Extract the [x, y] coordinate from the center of the cell holding the provided text.  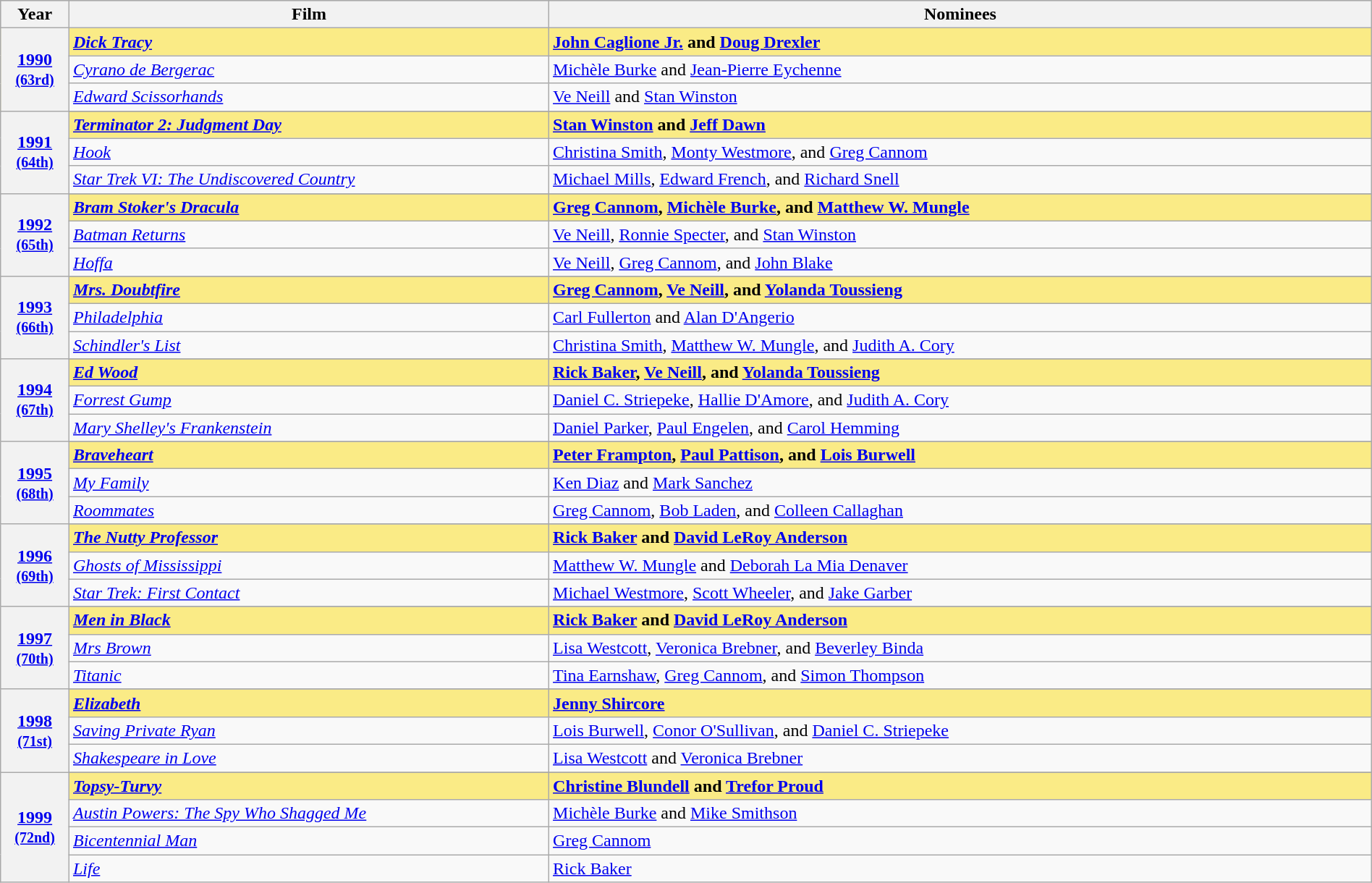
Greg Cannom, Bob Laden, and Colleen Callaghan [961, 510]
Nominees [961, 14]
Saving Private Ryan [308, 730]
Ve Neill, Ronnie Specter, and Stan Winston [961, 235]
Bram Stoker's Dracula [308, 207]
Mary Shelley's Frankenstein [308, 428]
Lisa Westcott, Veronica Brebner, and Beverley Binda [961, 648]
Greg Cannom, Michèle Burke, and Matthew W. Mungle [961, 207]
1992(65th) [35, 235]
Greg Cannom [961, 841]
Jenny Shircore [961, 703]
My Family [308, 483]
1990(63rd) [35, 69]
Philadelphia [308, 317]
1994(67th) [35, 400]
Ve Neill and Stan Winston [961, 97]
Mrs. Doubtfire [308, 290]
1991(64th) [35, 152]
Bicentennial Man [308, 841]
Star Trek: First Contact [308, 593]
Men in Black [308, 620]
Rick Baker [961, 869]
Matthew W. Mungle and Deborah La Mia Denaver [961, 565]
Roommates [308, 510]
Michèle Burke and Mike Smithson [961, 814]
Terminator 2: Judgment Day [308, 124]
1995(68th) [35, 483]
Batman Returns [308, 235]
Lisa Westcott and Veronica Brebner [961, 758]
Lois Burwell, Conor O'Sullivan, and Daniel C. Striepeke [961, 730]
Film [308, 14]
Ve Neill, Greg Cannom, and John Blake [961, 262]
Ken Diaz and Mark Sanchez [961, 483]
Life [308, 869]
The Nutty Professor [308, 538]
Hook [308, 152]
Ed Wood [308, 373]
1997(70th) [35, 648]
Daniel C. Striepeke, Hallie D'Amore, and Judith A. Cory [961, 400]
Michael Westmore, Scott Wheeler, and Jake Garber [961, 593]
Christina Smith, Matthew W. Mungle, and Judith A. Cory [961, 345]
Ghosts of Mississippi [308, 565]
Mrs Brown [308, 648]
Peter Frampton, Paul Pattison, and Lois Burwell [961, 455]
Christine Blundell and Trefor Proud [961, 785]
Hoffa [308, 262]
John Caglione Jr. and Doug Drexler [961, 42]
Forrest Gump [308, 400]
Braveheart [308, 455]
1993(66th) [35, 317]
Tina Earnshaw, Greg Cannom, and Simon Thompson [961, 675]
Austin Powers: The Spy Who Shagged Me [308, 814]
Shakespeare in Love [308, 758]
1996(69th) [35, 565]
Cyrano de Bergerac [308, 69]
Carl Fullerton and Alan D'Angerio [961, 317]
Year [35, 14]
Schindler's List [308, 345]
Stan Winston and Jeff Dawn [961, 124]
Elizabeth [308, 703]
Rick Baker, Ve Neill, and Yolanda Toussieng [961, 373]
Michael Mills, Edward French, and Richard Snell [961, 179]
Titanic [308, 675]
1999(72nd) [35, 827]
Topsy-Turvy [308, 785]
Edward Scissorhands [308, 97]
Michèle Burke and Jean-Pierre Eychenne [961, 69]
1998(71st) [35, 730]
Star Trek VI: The Undiscovered Country [308, 179]
Greg Cannom, Ve Neill, and Yolanda Toussieng [961, 290]
Daniel Parker, Paul Engelen, and Carol Hemming [961, 428]
Christina Smith, Monty Westmore, and Greg Cannom [961, 152]
Dick Tracy [308, 42]
